Extract the [X, Y] coordinate from the center of the cell holding the provided text.  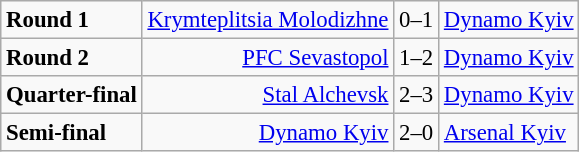
Quarter-final [72, 95]
PFC Sevastopol [268, 58]
Krymteplitsia Molodizhne [268, 20]
Stal Alchevsk [268, 95]
2–0 [416, 133]
Round 2 [72, 58]
1–2 [416, 58]
Round 1 [72, 20]
Arsenal Kyiv [509, 133]
0–1 [416, 20]
Semi-final [72, 133]
2–3 [416, 95]
